Return the (X, Y) coordinate for the center point of the cell that contains the specified text.  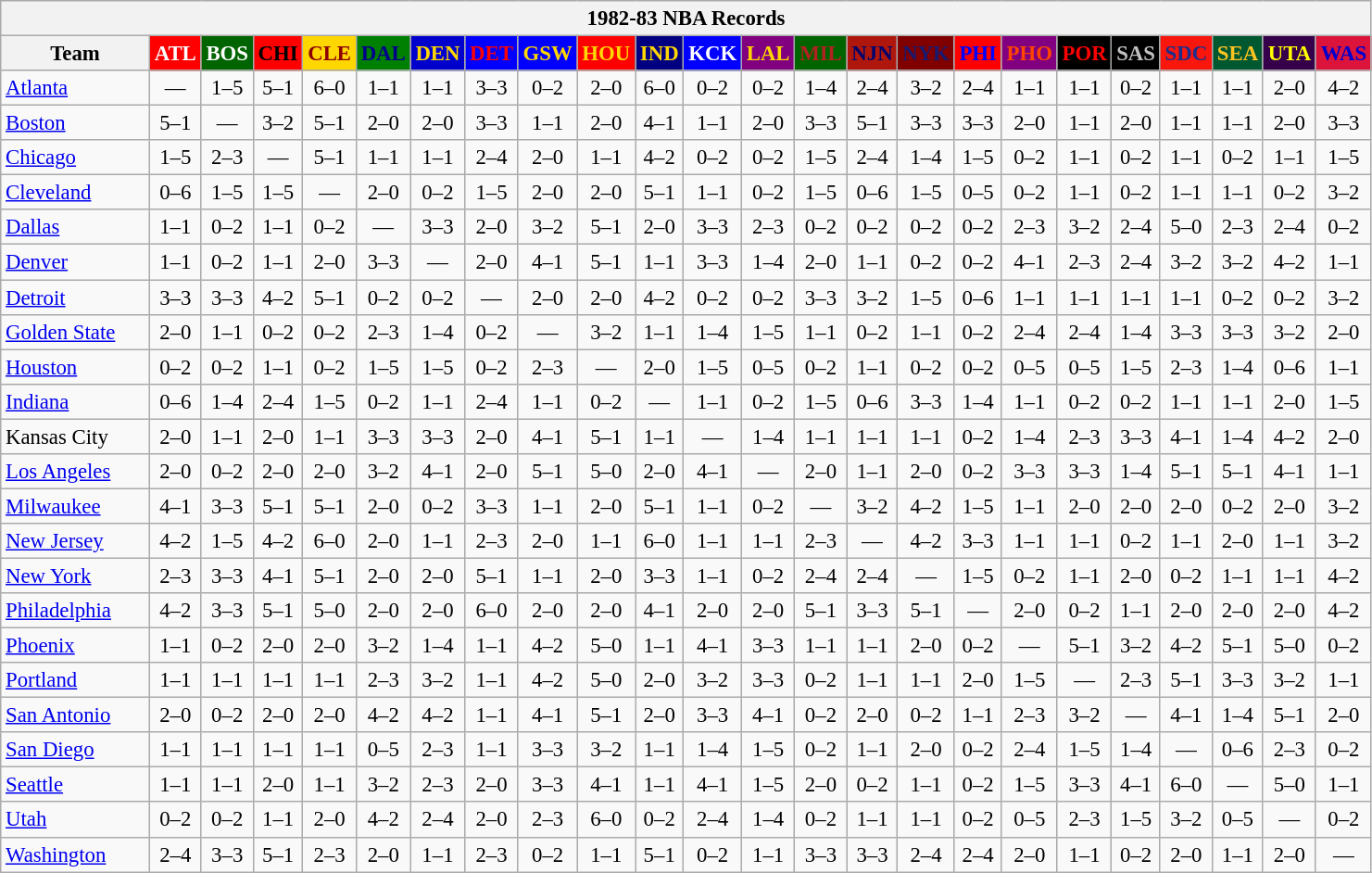
DET (491, 54)
SAS (1136, 54)
SDC (1186, 54)
WAS (1343, 54)
Houston (76, 367)
Kansas City (76, 436)
Washington (76, 854)
New York (76, 576)
NJN (873, 54)
NYK (926, 54)
IND (660, 54)
Boston (76, 123)
CHI (278, 54)
Detroit (76, 297)
MIL (821, 54)
Milwaukee (76, 506)
Atlanta (76, 88)
Cleveland (76, 193)
Team (76, 54)
PHI (978, 54)
Indiana (76, 401)
DAL (384, 54)
HOU (606, 54)
San Diego (76, 750)
Philadelphia (76, 611)
1982-83 NBA Records (686, 19)
Denver (76, 262)
GSW (548, 54)
POR (1084, 54)
Chicago (76, 158)
ATL (175, 54)
BOS (227, 54)
KCK (713, 54)
Dallas (76, 227)
SEA (1238, 54)
LAL (767, 54)
UTA (1290, 54)
Phoenix (76, 646)
CLE (330, 54)
Los Angeles (76, 472)
PHO (1029, 54)
San Antonio (76, 715)
New Jersey (76, 541)
Portland (76, 680)
Golden State (76, 332)
DEN (437, 54)
Seattle (76, 785)
Utah (76, 820)
